Provide the (x, y) coordinate of the cell's center where the given text is located.  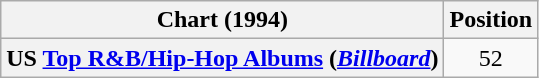
Position (491, 20)
Chart (1994) (222, 20)
US Top R&B/Hip-Hop Albums (Billboard) (222, 58)
52 (491, 58)
